For the text-containing cell, return its midpoint in [X, Y] coordinate format. 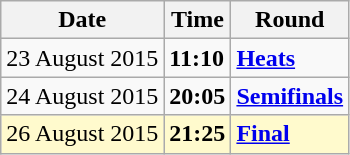
24 August 2015 [82, 96]
Time [198, 20]
20:05 [198, 96]
21:25 [198, 134]
11:10 [198, 58]
23 August 2015 [82, 58]
Round [290, 20]
Semifinals [290, 96]
26 August 2015 [82, 134]
Final [290, 134]
Heats [290, 58]
Date [82, 20]
